Locate the cell with the specified text and output its [x, y] center coordinate. 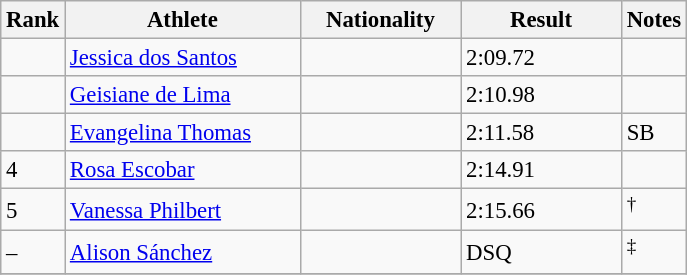
2:15.66 [542, 210]
2:10.98 [542, 95]
Alison Sánchez [183, 252]
– [33, 252]
Rosa Escobar [183, 170]
Geisiane de Lima [183, 95]
Nationality [380, 20]
Athlete [183, 20]
Rank [33, 20]
Evangelina Thomas [183, 133]
2:09.72 [542, 58]
Notes [654, 20]
Result [542, 20]
2:11.58 [542, 133]
Vanessa Philbert [183, 210]
2:14.91 [542, 170]
Jessica dos Santos [183, 58]
5 [33, 210]
‡ [654, 252]
SB [654, 133]
4 [33, 170]
DSQ [542, 252]
† [654, 210]
